Return the [X, Y] coordinate for the center point of the cell that contains the specified text.  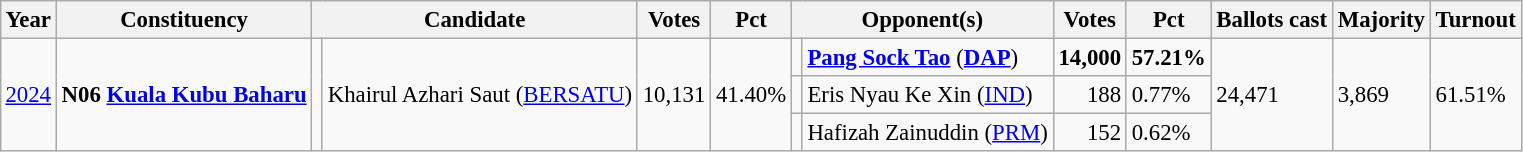
61.51% [1476, 94]
Ballots cast [1272, 20]
Opponent(s) [923, 20]
2024 [28, 94]
152 [1090, 133]
Khairul Azhari Saut (BERSATU) [480, 94]
188 [1090, 95]
Eris Nyau Ke Xin (IND) [928, 95]
Constituency [184, 20]
10,131 [674, 94]
14,000 [1090, 57]
24,471 [1272, 94]
Pang Sock Tao (DAP) [928, 57]
N06 Kuala Kubu Baharu [184, 94]
Year [28, 20]
Majority [1381, 20]
Turnout [1476, 20]
0.62% [1168, 133]
Candidate [475, 20]
Hafizah Zainuddin (PRM) [928, 133]
0.77% [1168, 95]
3,869 [1381, 94]
41.40% [752, 94]
57.21% [1168, 57]
